Return (X, Y) of the center of cell containing provided text 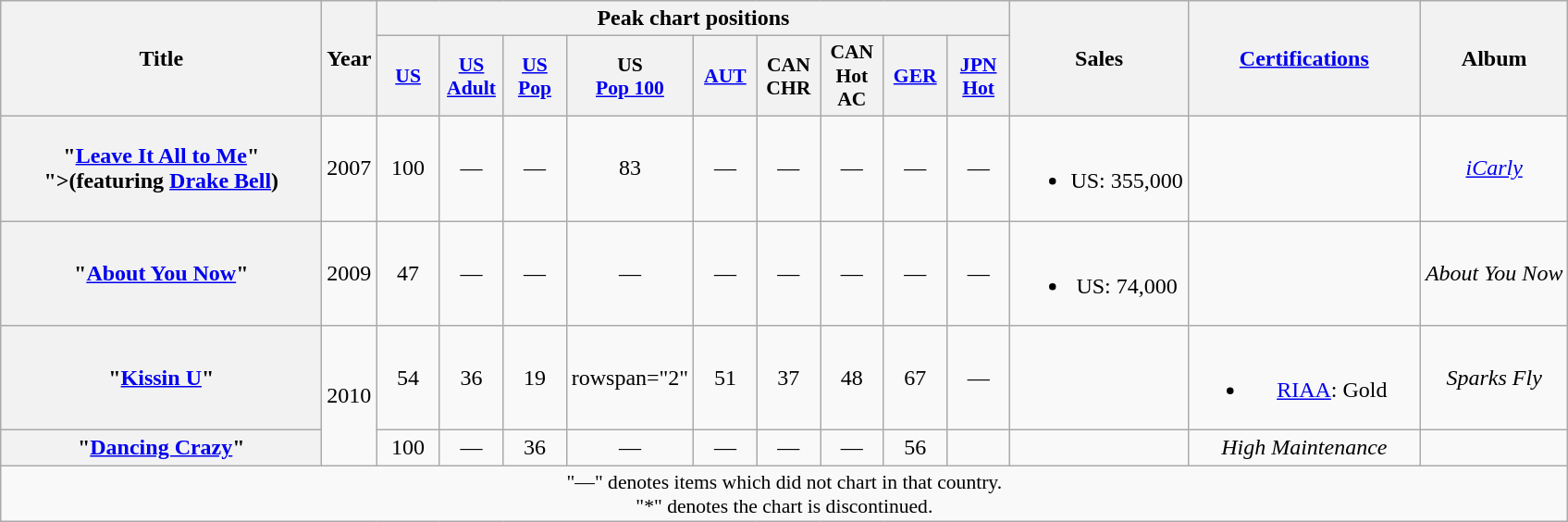
56 (915, 448)
"Dancing Crazy" (161, 448)
iCarly (1494, 168)
JPNHot (978, 76)
2007 (350, 168)
"Leave It All to Me"">(featuring Drake Bell) (161, 168)
Album (1494, 59)
RIAA: Gold (1304, 378)
USPop 100 (630, 76)
US: 74,000 (1099, 272)
54 (408, 378)
Sales (1099, 59)
Certifications (1304, 59)
47 (408, 272)
51 (725, 378)
67 (915, 378)
USPop (535, 76)
48 (852, 378)
"—" denotes items which did not chart in that country."*" denotes the chart is discontinued. (784, 494)
USAdult (471, 76)
About You Now (1494, 272)
Year (350, 59)
2009 (350, 272)
19 (535, 378)
US: 355,000 (1099, 168)
High Maintenance (1304, 448)
US (408, 76)
Sparks Fly (1494, 378)
"Kissin U" (161, 378)
CANHot AC (852, 76)
83 (630, 168)
rowspan="2" (630, 378)
AUT (725, 76)
37 (788, 378)
"About You Now" (161, 272)
Title (161, 59)
GER (915, 76)
2010 (350, 396)
Peak chart positions (694, 19)
CANCHR (788, 76)
